Locate the cell with the specified text and output its [X, Y] center coordinate. 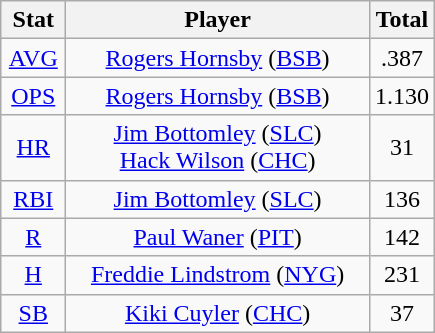
31 [402, 148]
OPS [34, 96]
.387 [402, 58]
H [34, 275]
Freddie Lindstrom (NYG) [218, 275]
AVG [34, 58]
Kiki Cuyler (CHC) [218, 313]
1.130 [402, 96]
142 [402, 237]
SB [34, 313]
R [34, 237]
Stat [34, 20]
231 [402, 275]
Total [402, 20]
37 [402, 313]
136 [402, 199]
Paul Waner (PIT) [218, 237]
HR [34, 148]
RBI [34, 199]
Player [218, 20]
Jim Bottomley (SLC) [218, 199]
Jim Bottomley (SLC)Hack Wilson (CHC) [218, 148]
